Pinpoint the cell where the given text exists, returning its [x, y] midpoint coordinate. 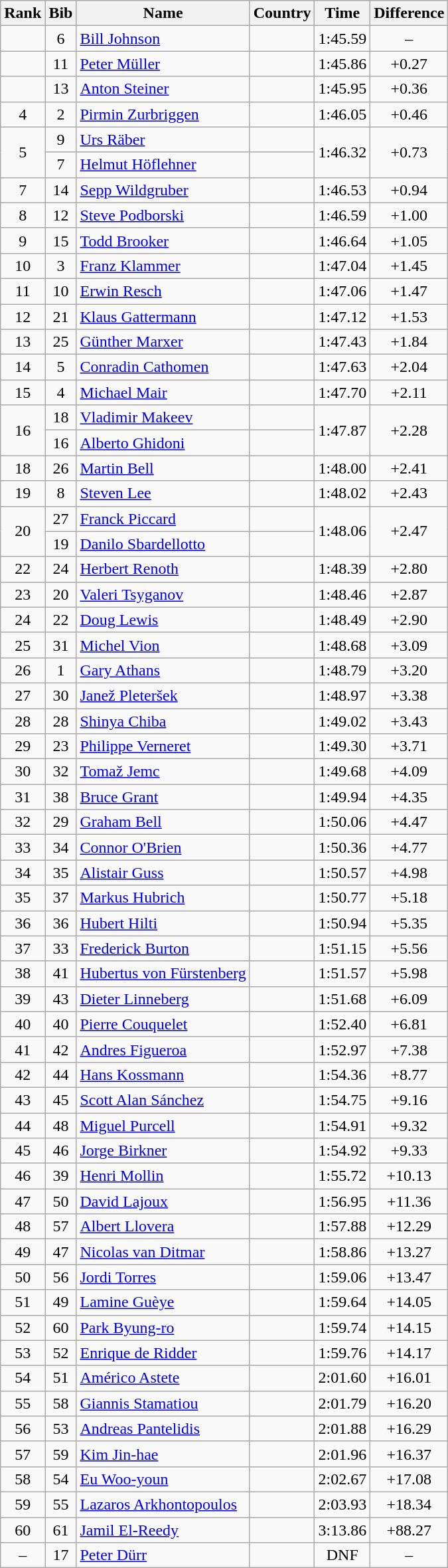
+3.38 [409, 695]
+13.47 [409, 1277]
1:59.74 [342, 1328]
+9.32 [409, 1126]
Anton Steiner [163, 89]
Valeri Tsyganov [163, 594]
+2.28 [409, 430]
Peter Müller [163, 64]
Gary Athans [163, 670]
+5.98 [409, 974]
2:01.79 [342, 1403]
Vladimir Makeev [163, 418]
Peter Dürr [163, 1555]
+4.35 [409, 797]
Sepp Wildgruber [163, 190]
+12.29 [409, 1227]
Bruce Grant [163, 797]
Steven Lee [163, 493]
Graham Bell [163, 822]
1:47.43 [342, 342]
1:46.59 [342, 215]
Franck Piccard [163, 519]
1:47.63 [342, 367]
+3.71 [409, 746]
1:51.57 [342, 974]
1:49.30 [342, 746]
1:59.06 [342, 1277]
+1.00 [409, 215]
1:48.06 [342, 531]
1:50.06 [342, 822]
+2.80 [409, 569]
1:46.05 [342, 114]
+5.56 [409, 948]
Park Byung-ro [163, 1328]
+16.01 [409, 1378]
1:50.77 [342, 898]
+2.41 [409, 468]
1:48.46 [342, 594]
Pirmin Zurbriggen [163, 114]
Klaus Gattermann [163, 317]
1:46.64 [342, 240]
Janež Pleteršek [163, 695]
+0.46 [409, 114]
1:51.15 [342, 948]
+6.09 [409, 999]
+5.18 [409, 898]
2:01.96 [342, 1454]
+16.37 [409, 1454]
+3.43 [409, 721]
Lamine Guèye [163, 1302]
1:49.94 [342, 797]
1:59.64 [342, 1302]
1:46.32 [342, 152]
+9.16 [409, 1100]
1:48.68 [342, 645]
David Lajoux [163, 1201]
1:50.36 [342, 847]
1:54.92 [342, 1151]
+4.47 [409, 822]
Shinya Chiba [163, 721]
Nicolas van Ditmar [163, 1252]
1:55.72 [342, 1176]
+2.47 [409, 531]
+1.45 [409, 266]
Frederick Burton [163, 948]
+4.98 [409, 873]
Dieter Linneberg [163, 999]
1:50.94 [342, 923]
3:13.86 [342, 1529]
1:47.04 [342, 266]
1:51.68 [342, 999]
1:59.76 [342, 1353]
2:01.88 [342, 1429]
1:52.97 [342, 1049]
+1.47 [409, 291]
Michael Mair [163, 392]
1:52.40 [342, 1024]
+4.09 [409, 772]
+0.94 [409, 190]
6 [61, 39]
+1.84 [409, 342]
+18.34 [409, 1504]
+2.11 [409, 392]
1:45.95 [342, 89]
Time [342, 13]
+0.27 [409, 64]
+88.27 [409, 1529]
1:49.68 [342, 772]
Urs Räber [163, 139]
+0.73 [409, 152]
+10.13 [409, 1176]
Enrique de Ridder [163, 1353]
+2.90 [409, 620]
+6.81 [409, 1024]
Alberto Ghidoni [163, 443]
1 [61, 670]
1:48.00 [342, 468]
+16.29 [409, 1429]
Herbert Renoth [163, 569]
Eu Woo-youn [163, 1479]
1:48.79 [342, 670]
Name [163, 13]
Tomaž Jemc [163, 772]
+4.77 [409, 847]
1:46.53 [342, 190]
Hans Kossmann [163, 1075]
+3.09 [409, 645]
1:54.75 [342, 1100]
+1.05 [409, 240]
3 [61, 266]
+2.43 [409, 493]
Alistair Guss [163, 873]
DNF [342, 1555]
Conradin Cathomen [163, 367]
1:48.49 [342, 620]
1:50.57 [342, 873]
+11.36 [409, 1201]
Scott Alan Sánchez [163, 1100]
1:57.88 [342, 1227]
+9.33 [409, 1151]
+17.08 [409, 1479]
1:47.06 [342, 291]
+2.04 [409, 367]
Michel Vion [163, 645]
Danilo Sbardellotto [163, 544]
Günther Marxer [163, 342]
Bib [61, 13]
Henri Mollin [163, 1176]
+3.20 [409, 670]
1:48.02 [342, 493]
Rank [23, 13]
Martin Bell [163, 468]
Pierre Couquelet [163, 1024]
2:01.60 [342, 1378]
1:48.97 [342, 695]
Helmut Höflehner [163, 165]
+5.35 [409, 923]
2 [61, 114]
Andres Figueroa [163, 1049]
2:03.93 [342, 1504]
+7.38 [409, 1049]
Steve Podborski [163, 215]
Todd Brooker [163, 240]
Erwin Resch [163, 291]
Jamil El-Reedy [163, 1529]
1:54.36 [342, 1075]
1:45.86 [342, 64]
Miguel Purcell [163, 1126]
1:54.91 [342, 1126]
Hubertus von Fürstenberg [163, 974]
Philippe Verneret [163, 746]
1:56.95 [342, 1201]
Jordi Torres [163, 1277]
1:45.59 [342, 39]
Markus Hubrich [163, 898]
Giannis Stamatiou [163, 1403]
+0.36 [409, 89]
17 [61, 1555]
Albert Llovera [163, 1227]
Bill Johnson [163, 39]
1:47.87 [342, 430]
+16.20 [409, 1403]
Lazaros Arkhontopoulos [163, 1504]
61 [61, 1529]
+8.77 [409, 1075]
+13.27 [409, 1252]
Jorge Birkner [163, 1151]
Difference [409, 13]
Doug Lewis [163, 620]
Connor O'Brien [163, 847]
1:58.86 [342, 1252]
1:47.12 [342, 317]
Franz Klammer [163, 266]
+14.05 [409, 1302]
1:48.39 [342, 569]
Country [282, 13]
Kim Jin-hae [163, 1454]
2:02.67 [342, 1479]
1:49.02 [342, 721]
1:47.70 [342, 392]
21 [61, 317]
Américo Astete [163, 1378]
+1.53 [409, 317]
+14.17 [409, 1353]
Andreas Pantelidis [163, 1429]
Hubert Hilti [163, 923]
+14.15 [409, 1328]
+2.87 [409, 594]
